Detect which cell encompasses the target text, then output its [x, y] center coordinate. 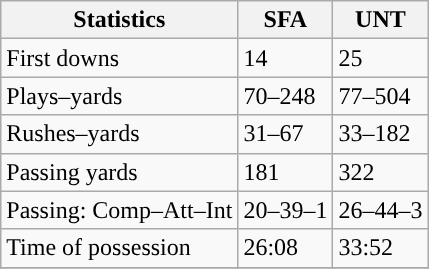
Passing: Comp–Att–Int [120, 210]
First downs [120, 58]
SFA [286, 20]
31–67 [286, 134]
Plays–yards [120, 96]
26–44–3 [380, 210]
26:08 [286, 248]
181 [286, 172]
70–248 [286, 96]
77–504 [380, 96]
Time of possession [120, 248]
322 [380, 172]
Rushes–yards [120, 134]
33–182 [380, 134]
14 [286, 58]
20–39–1 [286, 210]
33:52 [380, 248]
Statistics [120, 20]
25 [380, 58]
Passing yards [120, 172]
UNT [380, 20]
